Return [x, y] of the center of cell containing provided text 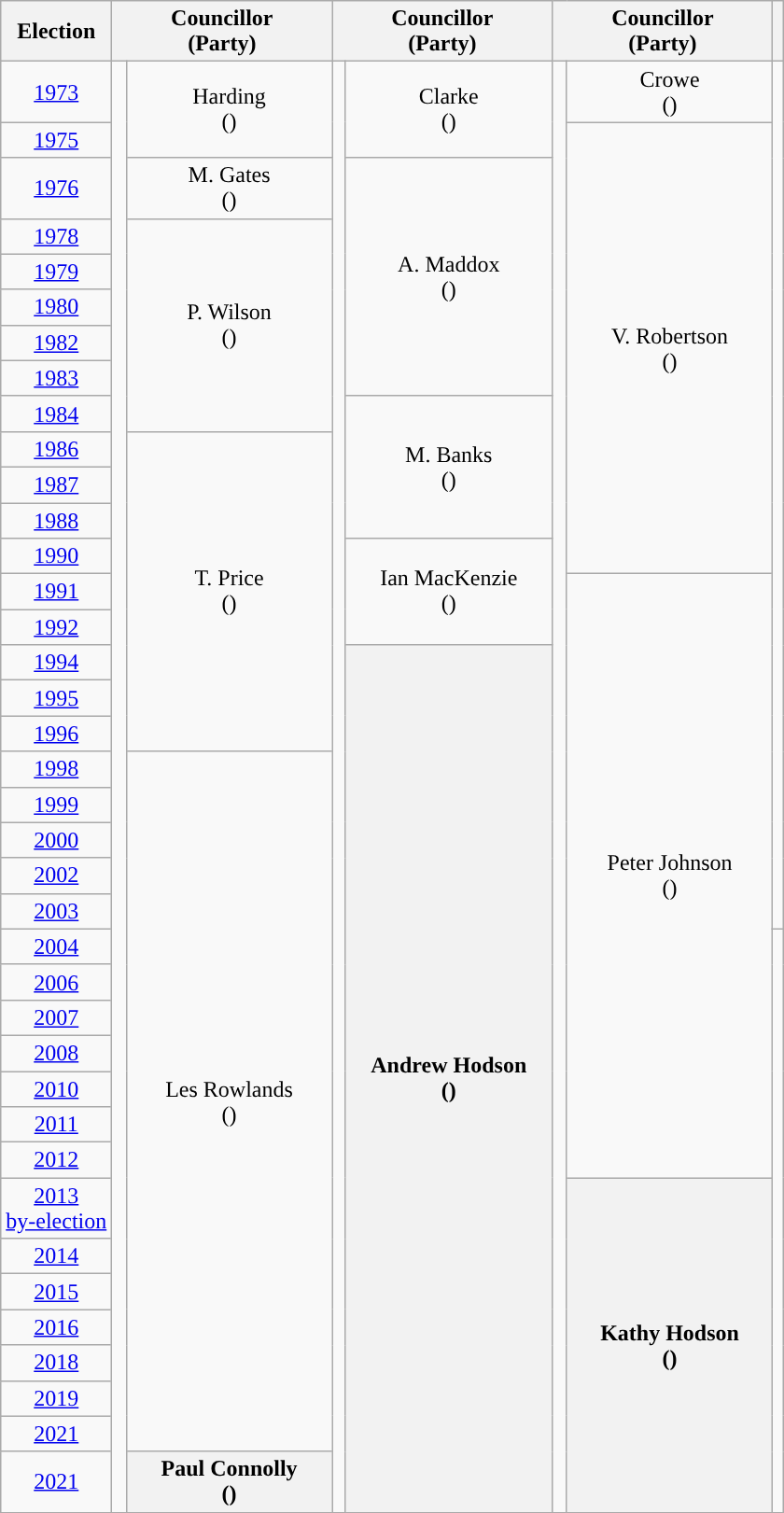
1983 [56, 378]
1980 [56, 307]
2008 [56, 1053]
1998 [56, 769]
Crowe() [670, 91]
2013by-election [56, 1208]
1987 [56, 484]
2004 [56, 946]
Paul Connolly() [230, 1482]
1995 [56, 698]
1988 [56, 520]
1973 [56, 91]
Ian MacKenzie() [449, 592]
Election [56, 32]
2002 [56, 876]
Andrew Hodson() [449, 1079]
V. Robertson() [670, 348]
Kathy Hodson() [670, 1345]
1990 [56, 556]
1994 [56, 663]
2018 [56, 1363]
Clarke() [449, 110]
1991 [56, 592]
1979 [56, 272]
1999 [56, 805]
M. Gates() [230, 189]
1975 [56, 140]
2015 [56, 1292]
1986 [56, 449]
2012 [56, 1160]
M. Banks() [449, 467]
2003 [56, 911]
1976 [56, 189]
P. Wilson() [230, 325]
Peter Johnson() [670, 876]
2016 [56, 1327]
2000 [56, 840]
T. Price() [230, 592]
1984 [56, 413]
2006 [56, 982]
1996 [56, 734]
2011 [56, 1125]
Harding() [230, 110]
2007 [56, 1017]
2010 [56, 1089]
1982 [56, 343]
A. Maddox() [449, 276]
2019 [56, 1398]
2014 [56, 1256]
1992 [56, 627]
Les Rowlands() [230, 1101]
1978 [56, 236]
